Pinpoint the cell where the given text exists, returning its (x, y) midpoint coordinate. 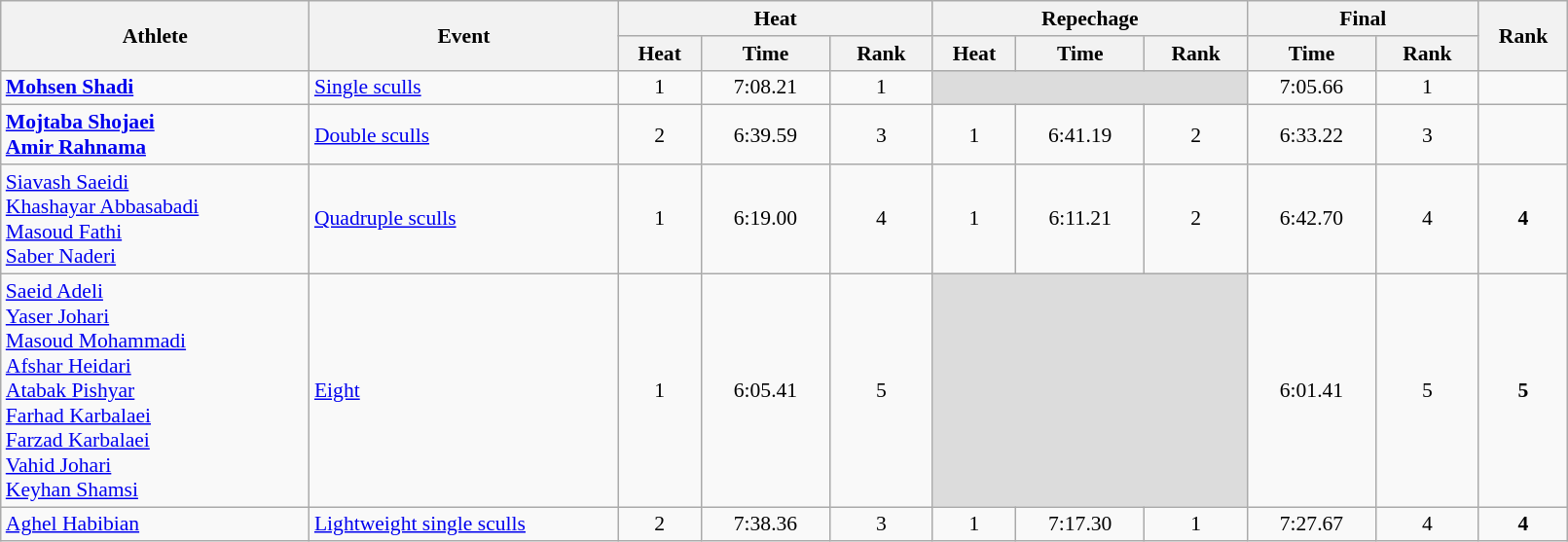
Eight (463, 390)
6:33.22 (1311, 134)
7:08.21 (765, 88)
Event (463, 35)
7:17.30 (1080, 524)
6:11.21 (1080, 219)
6:41.19 (1080, 134)
6:19.00 (765, 219)
Mohsen Shadi (156, 88)
Final (1363, 18)
6:05.41 (765, 390)
7:27.67 (1311, 524)
Lightweight single sculls (463, 524)
Single sculls (463, 88)
Athlete (156, 35)
Aghel Habibian (156, 524)
Saeid AdeliYaser JohariMasoud MohammadiAfshar HeidariAtabak PishyarFarhad KarbalaeiFarzad KarbalaeiVahid JohariKeyhan Shamsi (156, 390)
7:05.66 (1311, 88)
6:39.59 (765, 134)
Mojtaba ShojaeiAmir Rahnama (156, 134)
Double sculls (463, 134)
7:38.36 (765, 524)
Quadruple sculls (463, 219)
Repechage (1090, 18)
6:42.70 (1311, 219)
Siavash SaeidiKhashayar AbbasabadiMasoud FathiSaber Naderi (156, 219)
6:01.41 (1311, 390)
